Find where the given text appears and provide that cell's center as [x, y] coordinate. 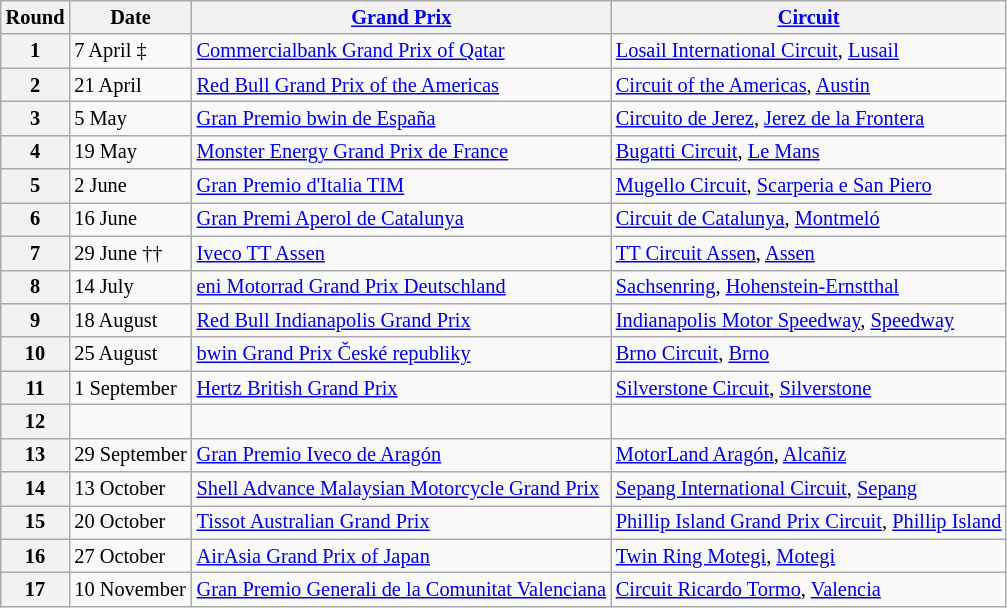
19 May [130, 152]
15 [36, 522]
20 October [130, 522]
13 October [130, 489]
TT Circuit Assen, Assen [808, 253]
17 [36, 589]
Gran Premio Generali de la Comunitat Valenciana [402, 589]
5 [36, 186]
Date [130, 17]
Sepang International Circuit, Sepang [808, 489]
25 August [130, 354]
3 [36, 118]
Gran Premi Aperol de Catalunya [402, 219]
Hertz British Grand Prix [402, 388]
Losail International Circuit, Lusail [808, 51]
27 October [130, 556]
Gran Premio d'Italia TIM [402, 186]
Bugatti Circuit, Le Mans [808, 152]
Gran Premio Iveco de Aragón [402, 455]
13 [36, 455]
Twin Ring Motegi, Motegi [808, 556]
Brno Circuit, Brno [808, 354]
29 September [130, 455]
18 August [130, 320]
2 June [130, 186]
2 [36, 85]
Circuit of the Americas, Austin [808, 85]
14 July [130, 287]
Gran Premio bwin de España [402, 118]
Shell Advance Malaysian Motorcycle Grand Prix [402, 489]
7 [36, 253]
12 [36, 421]
Circuito de Jerez, Jerez de la Frontera [808, 118]
Mugello Circuit, Scarperia e San Piero [808, 186]
Tissot Australian Grand Prix [402, 522]
Round [36, 17]
bwin Grand Prix České republiky [402, 354]
16 [36, 556]
Circuit Ricardo Tormo, Valencia [808, 589]
29 June †† [130, 253]
Silverstone Circuit, Silverstone [808, 388]
1 [36, 51]
4 [36, 152]
8 [36, 287]
1 September [130, 388]
Circuit de Catalunya, Montmeló [808, 219]
Commercialbank Grand Prix of Qatar [402, 51]
AirAsia Grand Prix of Japan [402, 556]
11 [36, 388]
eni Motorrad Grand Prix Deutschland [402, 287]
10 November [130, 589]
Red Bull Indianapolis Grand Prix [402, 320]
Red Bull Grand Prix of the Americas [402, 85]
9 [36, 320]
MotorLand Aragón, Alcañiz [808, 455]
Monster Energy Grand Prix de France [402, 152]
5 May [130, 118]
7 April ‡ [130, 51]
16 June [130, 219]
21 April [130, 85]
6 [36, 219]
Grand Prix [402, 17]
Sachsenring, Hohenstein-Ernstthal [808, 287]
Iveco TT Assen [402, 253]
Indianapolis Motor Speedway, Speedway [808, 320]
Phillip Island Grand Prix Circuit, Phillip Island [808, 522]
14 [36, 489]
10 [36, 354]
Circuit [808, 17]
